From the cell containing the given text, extract its center point as [X, Y] coordinate. 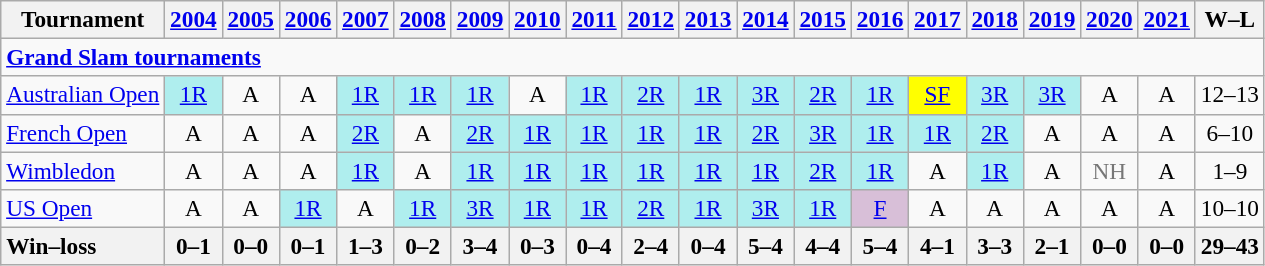
W–L [1230, 19]
0–3 [538, 246]
Tournament [83, 19]
10–10 [1230, 208]
2019 [1052, 19]
Win–loss [83, 246]
2004 [194, 19]
3–4 [480, 246]
Wimbledon [83, 170]
Grand Slam tournaments [633, 57]
2006 [308, 19]
2016 [880, 19]
2012 [650, 19]
2008 [422, 19]
Australian Open [83, 95]
2007 [366, 19]
2020 [1110, 19]
2013 [708, 19]
0–2 [422, 246]
12–13 [1230, 95]
2005 [250, 19]
2015 [822, 19]
1–3 [366, 246]
2017 [938, 19]
29–43 [1230, 246]
2–1 [1052, 246]
French Open [83, 133]
NH [1110, 170]
SF [938, 95]
6–10 [1230, 133]
2–4 [650, 246]
3–3 [994, 246]
2021 [1166, 19]
2014 [766, 19]
2018 [994, 19]
1–9 [1230, 170]
2009 [480, 19]
F [880, 208]
4–1 [938, 246]
2011 [594, 19]
2010 [538, 19]
US Open [83, 208]
4–4 [822, 246]
